Determine the (x, y) coordinate at the center of the cell enclosing the given text.  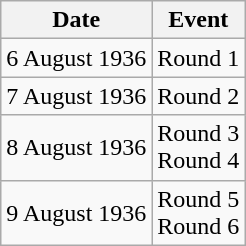
Event (198, 20)
Round 2 (198, 96)
Round 5Round 6 (198, 212)
9 August 1936 (76, 212)
8 August 1936 (76, 148)
6 August 1936 (76, 58)
Date (76, 20)
7 August 1936 (76, 96)
Round 3Round 4 (198, 148)
Round 1 (198, 58)
